Return the (x, y) coordinate for the center point of the cell that contains the specified text.  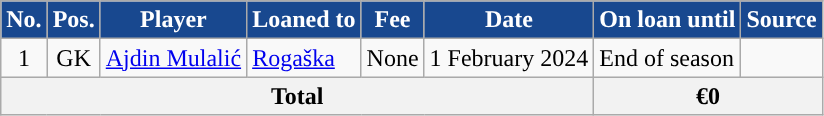
Total (298, 96)
On loan until (668, 20)
Source (782, 20)
Player (173, 20)
No. (24, 20)
Pos. (74, 20)
GK (74, 58)
1 (24, 58)
Rogaška (304, 58)
None (392, 58)
Loaned to (304, 20)
€0 (708, 96)
Fee (392, 20)
Ajdin Mulalić (173, 58)
End of season (668, 58)
1 February 2024 (509, 58)
Date (509, 20)
